Return (X, Y) of the center of cell containing provided text 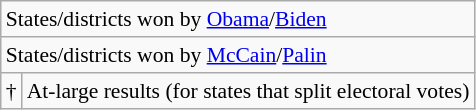
States/districts won by Obama/Biden (238, 19)
States/districts won by McCain/Palin (238, 55)
† (12, 91)
At-large results (for states that split electoral votes) (248, 91)
